Capture the cell that displays the provided text and extract its [x, y] central coordinate. 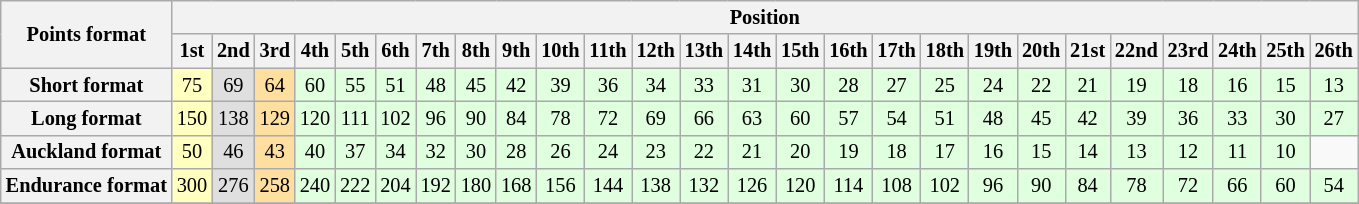
Short format [86, 85]
64 [275, 85]
Endurance format [86, 186]
156 [560, 186]
132 [704, 186]
150 [192, 118]
192 [436, 186]
20th [1041, 51]
40 [315, 152]
258 [275, 186]
Position [765, 17]
12 [1188, 152]
63 [752, 118]
31 [752, 85]
240 [315, 186]
46 [234, 152]
24th [1237, 51]
57 [848, 118]
222 [355, 186]
204 [395, 186]
300 [192, 186]
8th [476, 51]
Long format [86, 118]
32 [436, 152]
10 [1285, 152]
26th [1334, 51]
6th [395, 51]
168 [516, 186]
75 [192, 85]
129 [275, 118]
144 [608, 186]
126 [752, 186]
55 [355, 85]
25 [945, 85]
11 [1237, 152]
5th [355, 51]
108 [896, 186]
20 [800, 152]
37 [355, 152]
13th [704, 51]
3rd [275, 51]
Points format [86, 34]
12th [656, 51]
114 [848, 186]
16th [848, 51]
22nd [1136, 51]
14th [752, 51]
18th [945, 51]
23rd [1188, 51]
4th [315, 51]
10th [560, 51]
17th [896, 51]
7th [436, 51]
25th [1285, 51]
14 [1088, 152]
26 [560, 152]
17 [945, 152]
19th [993, 51]
43 [275, 152]
15th [800, 51]
1st [192, 51]
21st [1088, 51]
2nd [234, 51]
276 [234, 186]
111 [355, 118]
23 [656, 152]
180 [476, 186]
50 [192, 152]
Auckland format [86, 152]
11th [608, 51]
9th [516, 51]
